Search for the cell housing the specified text and yield its [X, Y] center coordinate. 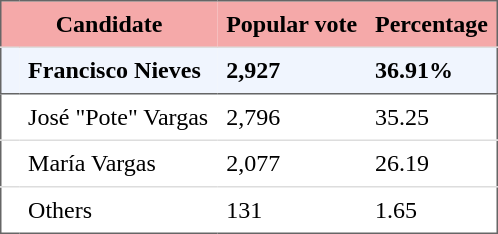
Popular vote [292, 24]
Others [118, 210]
35.25 [432, 117]
José "Pote" Vargas [118, 117]
2,796 [292, 117]
2,077 [292, 163]
131 [292, 210]
Francisco Nieves [118, 70]
1.65 [432, 210]
36.91% [432, 70]
Percentage [432, 24]
26.19 [432, 163]
2,927 [292, 70]
Candidate [108, 24]
María Vargas [118, 163]
